Scan for the cell matching the given text and deliver its [X, Y] coordinate at center. 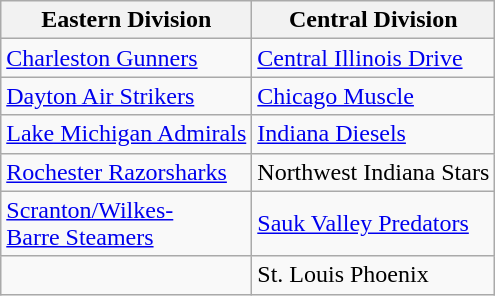
Indiana Diesels [374, 134]
Chicago Muscle [374, 96]
St. Louis Phoenix [374, 275]
Central Division [374, 20]
Dayton Air Strikers [126, 96]
Northwest Indiana Stars [374, 172]
Eastern Division [126, 20]
Charleston Gunners [126, 58]
Scranton/Wilkes-Barre Steamers [126, 224]
Central Illinois Drive [374, 58]
Sauk Valley Predators [374, 224]
Lake Michigan Admirals [126, 134]
Rochester Razorsharks [126, 172]
